For the text-containing cell, return its midpoint in (X, Y) coordinate format. 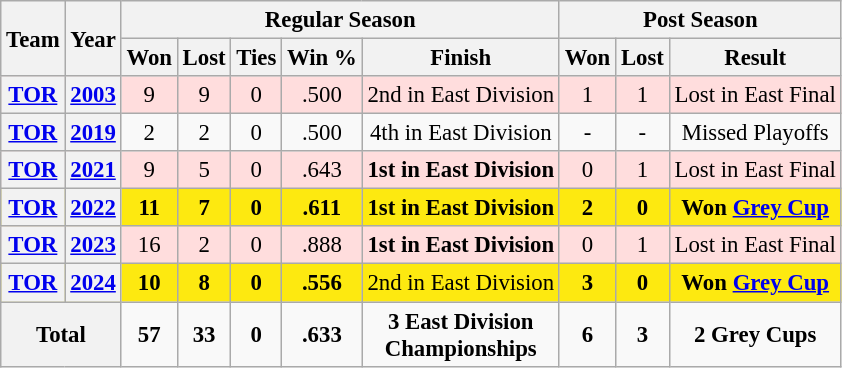
2003 (93, 95)
.556 (322, 283)
2022 (93, 208)
.633 (322, 334)
Missed Playoffs (755, 133)
10 (149, 283)
33 (204, 334)
4th in East Division (460, 133)
7 (204, 208)
3 East DivisionChampionships (460, 334)
.888 (322, 245)
2021 (93, 170)
2 Grey Cups (755, 334)
Post Season (700, 20)
2019 (93, 133)
Year (93, 38)
6 (587, 334)
Win % (322, 58)
Total (61, 334)
Team (33, 38)
8 (204, 283)
5 (204, 170)
2023 (93, 245)
11 (149, 208)
Ties (256, 58)
.611 (322, 208)
16 (149, 245)
.643 (322, 170)
Finish (460, 58)
57 (149, 334)
Result (755, 58)
2024 (93, 283)
Regular Season (340, 20)
